Determine the [X, Y] coordinate at the center of the cell enclosing the given text.  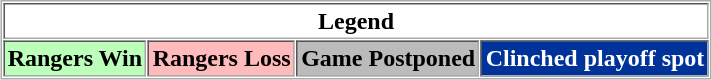
Game Postponed [388, 58]
Rangers Loss [222, 58]
Rangers Win [74, 58]
Legend [356, 21]
Clinched playoff spot [595, 58]
